Detect which cell encompasses the target text, then output its (X, Y) center coordinate. 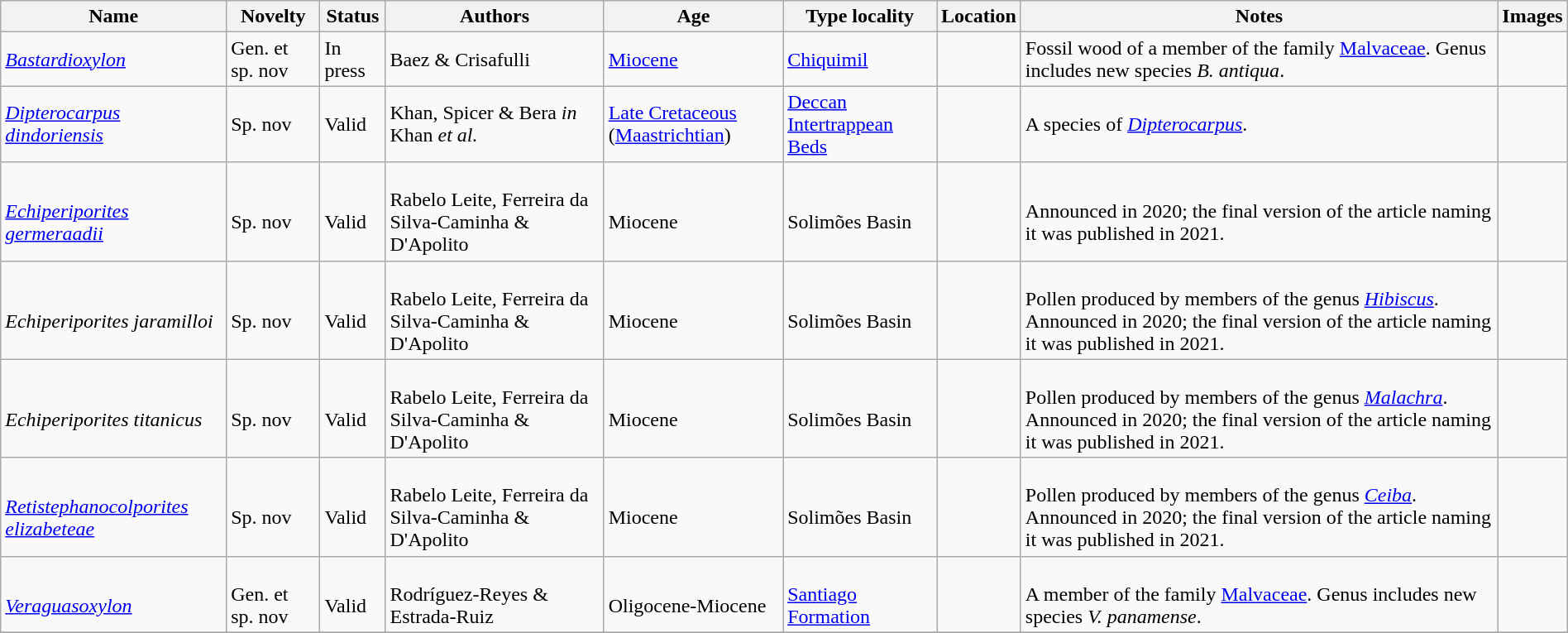
Dipterocarpus dindoriensis (114, 124)
Baez & Crisafulli (495, 60)
Pollen produced by members of the genus Ceiba. Announced in 2020; the final version of the article naming it was published in 2021. (1259, 506)
Fossil wood of a member of the family Malvaceae. Genus includes new species B. antiqua. (1259, 60)
Khan, Spicer & Bera in Khan et al. (495, 124)
Authors (495, 17)
Echiperiporites jaramilloi (114, 309)
Name (114, 17)
In press (352, 60)
Chiquimil (860, 60)
Late Cretaceous (Maastrichtian) (693, 124)
Pollen produced by members of the genus Hibiscus. Announced in 2020; the final version of the article naming it was published in 2021. (1259, 309)
Echiperiporites titanicus (114, 409)
Pollen produced by members of the genus Malachra. Announced in 2020; the final version of the article naming it was published in 2021. (1259, 409)
Oligocene-Miocene (693, 594)
Deccan Intertrappean Beds (860, 124)
Location (979, 17)
A member of the family Malvaceae. Genus includes new species V. panamense. (1259, 594)
Retistephanocolporites elizabeteae (114, 506)
Notes (1259, 17)
Veraguasoxylon (114, 594)
Bastardioxylon (114, 60)
Announced in 2020; the final version of the article naming it was published in 2021. (1259, 212)
Rodríguez-Reyes & Estrada-Ruiz (495, 594)
Type locality (860, 17)
A species of Dipterocarpus. (1259, 124)
Images (1532, 17)
Novelty (273, 17)
Echiperiporites germeraadii (114, 212)
Status (352, 17)
Santiago Formation (860, 594)
Age (693, 17)
